Provide the (X, Y) coordinate of the cell's center where the given text is located.  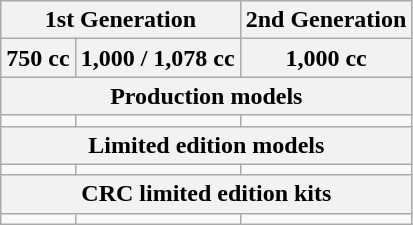
1,000 / 1,078 cc (158, 58)
1,000 cc (326, 58)
2nd Generation (326, 20)
1st Generation (120, 20)
750 cc (38, 58)
Limited edition models (206, 145)
CRC limited edition kits (206, 194)
Production models (206, 96)
